Locate the cell with the specified text and output its (x, y) center coordinate. 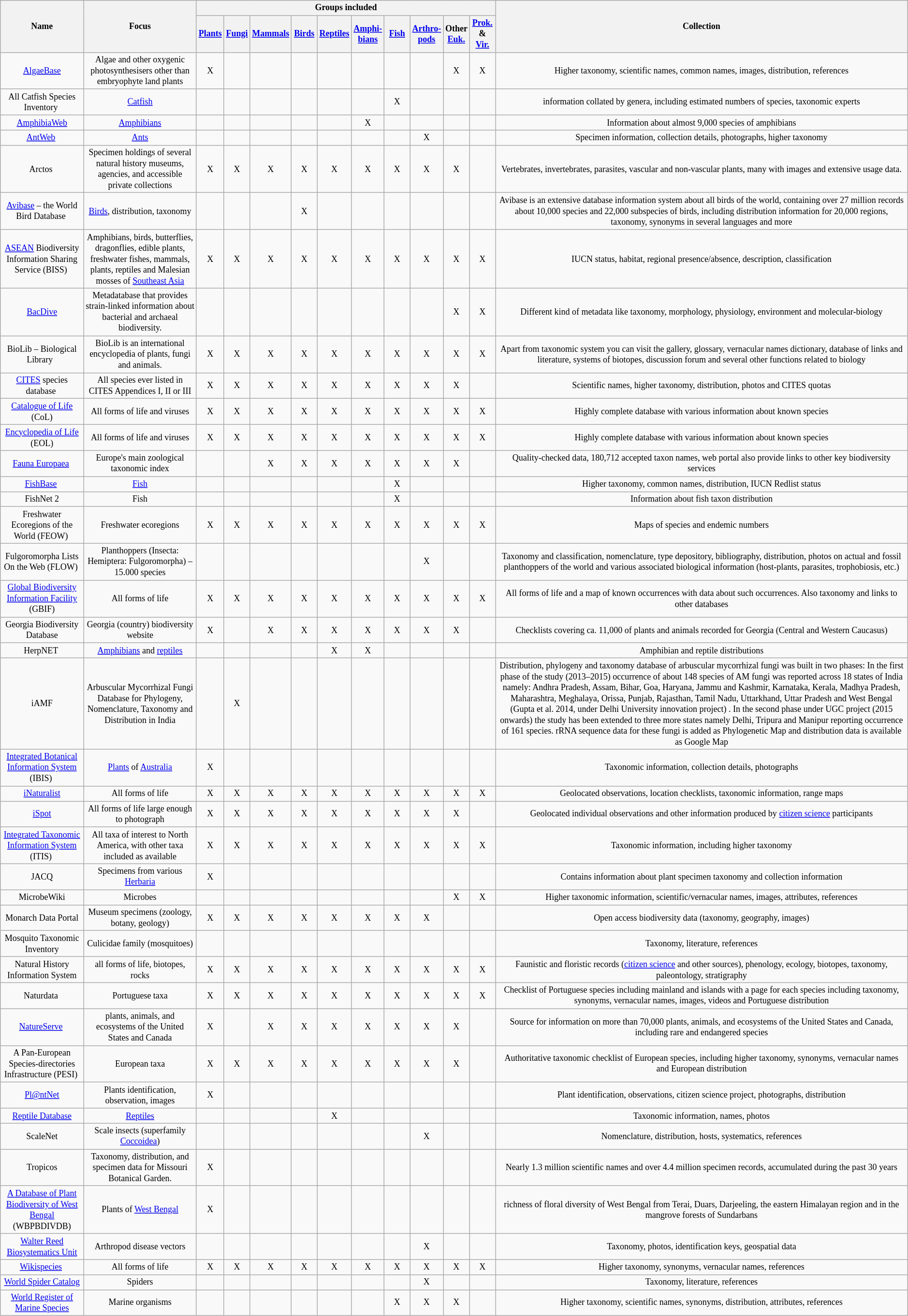
Amphibians (140, 123)
Source for information on more than 70,000 plants, animals, and ecosystems of the United States and Canada, including rare and endangered species (702, 1027)
World Spider Catalog (42, 1282)
Name (42, 26)
iSpot (42, 814)
Taxonomy, photos, identification keys, geospatial data (702, 1247)
Birds, distribution, taxonomy (140, 211)
Specimens from various Herbaria (140, 877)
Plants of Australia (140, 767)
Monarch Data Portal (42, 918)
Ants (140, 137)
iAMF (42, 704)
Nomenclature, distribution, hosts, systematics, references (702, 1136)
Information about almost 9,000 species of amphibians (702, 123)
BioLib is an international encyclopedia of plants, fungi and animals. (140, 354)
Higher taxonomic information, scientific/vernacular names, images, attributes, references (702, 897)
Amphibian and reptile distributions (702, 651)
Prok. & Vir. (483, 34)
Catfish (140, 102)
All forms of life large enough to photograph (140, 814)
Focus (140, 26)
Contains information about plant specimen taxonomy and collection information (702, 877)
Amphibians and reptiles (140, 651)
richness of floral diversity of West Bengal from Terai, Duars, Darjeeling, the eastern Himalayan region and in the mangrove forests of Sundarbans (702, 1210)
Global Biodiversity Information Facility (GBIF) (42, 599)
plants, animals, and ecosystems of the United States and Canada (140, 1027)
Marine organisms (140, 1303)
BioLib – Biological Library (42, 354)
CITES species database (42, 386)
Culicidae family (mosquitoes) (140, 944)
Geolocated observations, location checklists, taxonomic information, range maps (702, 794)
Scientific names, higher taxonomy, distribution, photos and CITES quotas (702, 386)
HerpNET (42, 651)
Higher taxonomy, scientific names, common names, images, distribution, references (702, 71)
information collated by genera, including estimated numbers of species, taxonomic experts (702, 102)
All Catfish Species Inventory (42, 102)
Geolocated individual observations and other information produced by citizen science participants (702, 814)
Mosquito Taxonomic Inventory (42, 944)
Georgia Biodiversity Database (42, 630)
A Pan-European Species-directories Infrastructure (PESI) (42, 1064)
AntWeb (42, 137)
Pl@ntNet (42, 1095)
Arbuscular Mycorrhizal Fungi Database for Phylogeny, Nomenclature, Taxonomy and Distribution in India (140, 704)
all forms of life, biotopes, rocks (140, 970)
Freshwater Ecoregions of the World (FEOW) (42, 525)
Fauna Europaea (42, 463)
Plants identification, observation, images (140, 1095)
NatureServe (42, 1027)
European taxa (140, 1064)
FishNet 2 (42, 499)
Fungi (237, 34)
Integrated Taxonomic Information System (ITIS) (42, 845)
Amphibians, birds, butterflies, dragonflies, edible plants, freshwater fishes, mammals, plants, reptiles and Malesian mosses of Southeast Asia (140, 259)
Tropicos (42, 1168)
JACQ (42, 877)
Taxonomic information, including higher taxonomy (702, 845)
All taxa of interest to North America, with other taxa included as available (140, 845)
Walter Reed Biosystematics Unit (42, 1247)
Different kind of metadata like taxonomy, morphology, physiology, environment and molecular-biology (702, 312)
Plant identification, observations, citizen science project, photographs, distribution (702, 1095)
Faunistic and floristic records (citizen science and other sources), phenology, ecology, biotopes, taxonomy, paleontology, stratigraphy (702, 970)
Fulgoromorpha Lists On the Web (FLOW) (42, 562)
World Register of Marine Species (42, 1303)
Arctos (42, 169)
Integrated Botanical Information System (IBIS) (42, 767)
All forms of life and a map of known occurrences with data about such occurrences. Also taxonomy and links to other databases (702, 599)
A Database of Plant Biodiversity of West Bengal (WBPBDIVDB) (42, 1210)
Mammals (271, 34)
ASEAN Biodiversity Information Sharing Service (BISS) (42, 259)
Checklists covering ca. 11,000 of plants and animals recorded for Georgia (Central and Western Caucasus) (702, 630)
Higher taxonomy, common names, distribution, IUCN Redlist status (702, 484)
Wikispecies (42, 1267)
Plants (210, 34)
Information about fish taxon distribution (702, 499)
Maps of species and endemic numbers (702, 525)
Quality-checked data, 180,712 accepted taxon names, web portal also provide links to other key biodiversity services (702, 463)
Algae and other oxygenic photosynthesisers other than embryophyte land plants (140, 71)
Arthro­pods (426, 34)
Planthoppers (Insecta: Hemiptera: Fulgoromorpha) – 15.000 species (140, 562)
Encyclopedia of Life (EOL) (42, 437)
Amphi-bians (368, 34)
Catalogue of Life (CoL) (42, 412)
BacDive (42, 312)
ScaleNet (42, 1136)
Specimen information, collection details, photographs, higher taxonomy (702, 137)
Georgia (country) biodiversity website (140, 630)
MicrobeWiki (42, 897)
Naturdata (42, 996)
Open access biodiversity data (taxonomy, geography, images) (702, 918)
Higher taxonomy, synonyms, vernacular names, references (702, 1267)
Museum specimens (zoology, botany, geology) (140, 918)
Higher taxonomy, scientific names, synonyms, distribution, attributes, references (702, 1303)
Plants of West Bengal (140, 1210)
Vertebrates, invertebrates, parasites, vascular and non-vascular plants, many with images and extensive usage data. (702, 169)
Birds (305, 34)
Reptile Database (42, 1115)
Metadatabase that provides strain-linked information about bacterial and archaeal biodiversity. (140, 312)
Authoritative taxonomic checklist of European species, including higher taxonomy, synonyms, vernacular names and European distribution (702, 1064)
Collection (702, 26)
Portuguese taxa (140, 996)
Other Euk. (456, 34)
AlgaeBase (42, 71)
FishBase (42, 484)
Natural History Information System (42, 970)
Arthropod disease vectors (140, 1247)
Specimen holdings of several natural history museums, agencies, and accessible private collections (140, 169)
Freshwater ecoregions (140, 525)
Taxonomy, distribution, and specimen data for Missouri Botanical Garden. (140, 1168)
iNaturalist (42, 794)
Scale insects (superfamily Coccoidea) (140, 1136)
Spiders (140, 1282)
Microbes (140, 897)
AmphibiaWeb (42, 123)
Europe's main zoological taxonomic index (140, 463)
Taxonomic information, names, photos (702, 1115)
Groups included (346, 8)
Nearly 1.3 million scientific names and over 4.4 million specimen records, accumulated during the past 30 years (702, 1168)
Avibase – the World Bird Database (42, 211)
Taxonomic information, collection details, photographs (702, 767)
IUCN status, habitat, regional presence/absence, description, classification (702, 259)
All species ever listed in CITES Appendices I, II or III (140, 386)
